Return the [x, y] coordinate for the center point of the cell that contains the specified text.  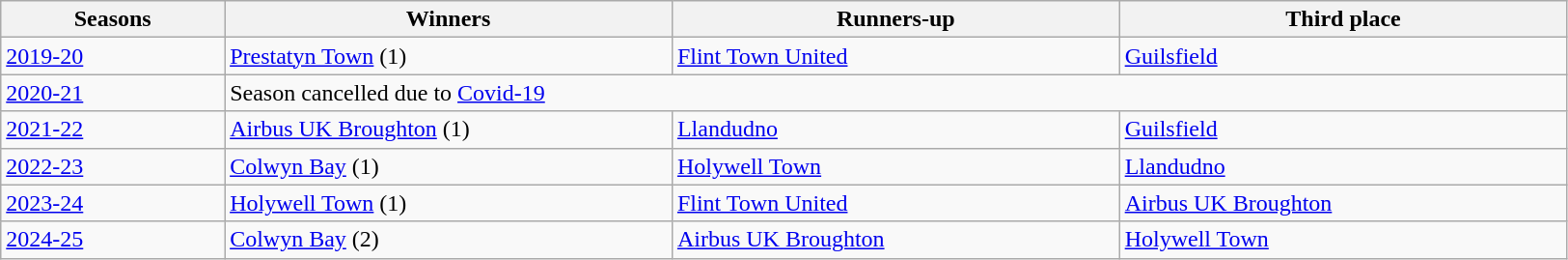
Seasons [113, 19]
Third place [1343, 19]
Holywell Town (1) [449, 203]
Colwyn Bay (2) [449, 240]
Prestatyn Town (1) [449, 56]
Winners [449, 19]
Colwyn Bay (1) [449, 166]
Season cancelled due to Covid-19 [895, 93]
2024-25 [113, 240]
Runners-up [895, 19]
2023-24 [113, 203]
Airbus UK Broughton (1) [449, 130]
2021-22 [113, 130]
2020-21 [113, 93]
2019-20 [113, 56]
2022-23 [113, 166]
